Find where the given text appears and provide that cell's center as [x, y] coordinate. 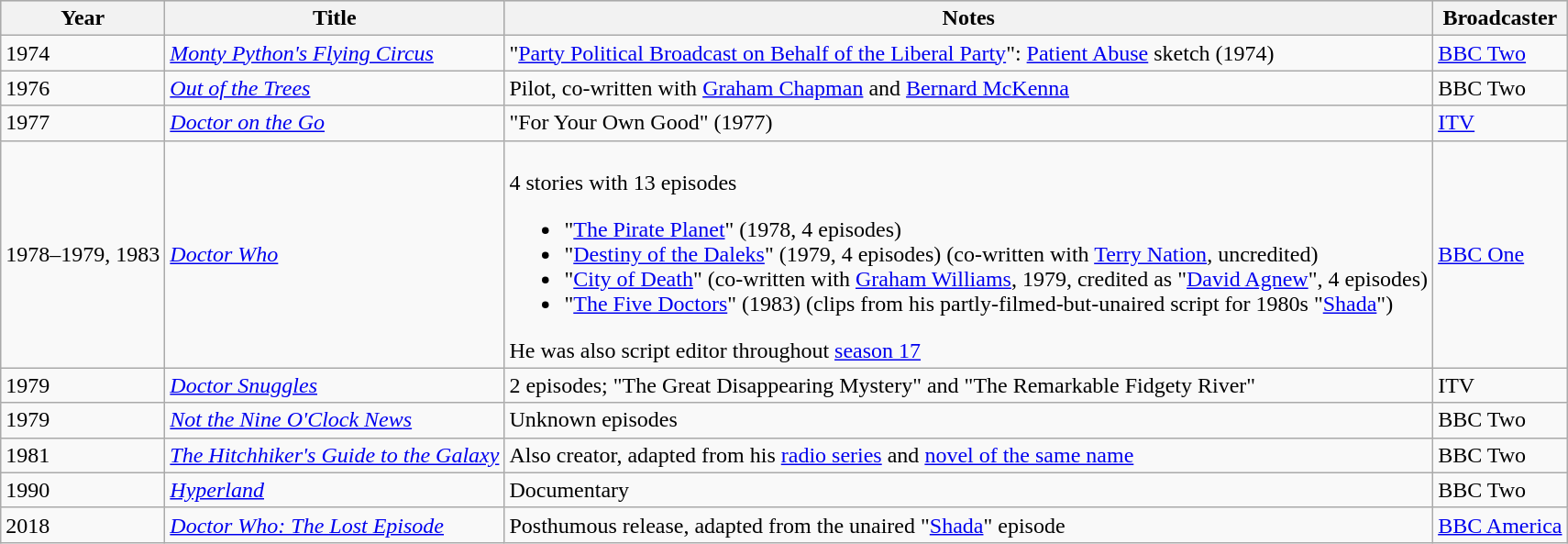
Pilot, co-written with Graham Chapman and Bernard McKenna [968, 88]
Doctor Who: The Lost Episode [335, 525]
1976 [83, 88]
"For Your Own Good" (1977) [968, 123]
Year [83, 18]
2 episodes; "The Great Disappearing Mystery" and "The Remarkable Fidgety River" [968, 385]
Monty Python's Flying Circus [335, 53]
Unknown episodes [968, 420]
Out of the Trees [335, 88]
Doctor Who [335, 254]
Broadcaster [1500, 18]
Doctor Snuggles [335, 385]
1990 [83, 490]
BBC One [1500, 254]
BBC America [1500, 525]
Doctor on the Go [335, 123]
Posthumous release, adapted from the unaired "Shada" episode [968, 525]
1978–1979, 1983 [83, 254]
"Party Political Broadcast on Behalf of the Liberal Party": Patient Abuse sketch (1974) [968, 53]
1981 [83, 455]
Documentary [968, 490]
Notes [968, 18]
The Hitchhiker's Guide to the Galaxy [335, 455]
1977 [83, 123]
Title [335, 18]
Not the Nine O'Clock News [335, 420]
Hyperland [335, 490]
1974 [83, 53]
Also creator, adapted from his radio series and novel of the same name [968, 455]
2018 [83, 525]
